Pinpoint the cell where the given text exists, returning its (x, y) midpoint coordinate. 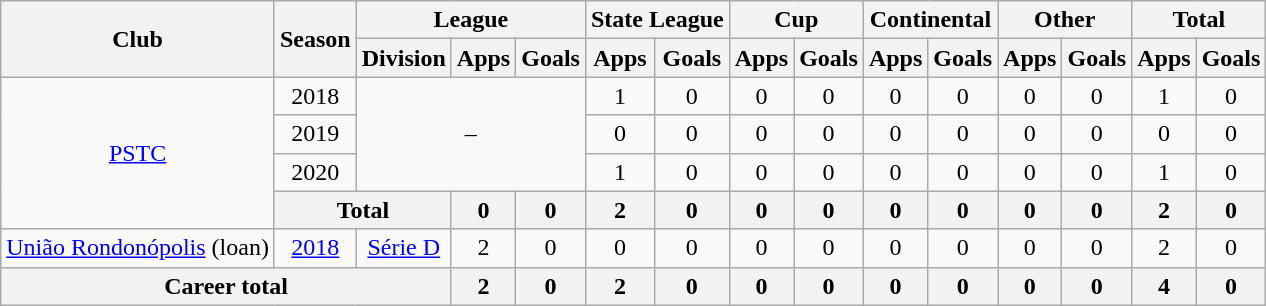
2020 (315, 172)
2019 (315, 134)
State League (657, 20)
Career total (226, 286)
Season (315, 39)
League (470, 20)
– (470, 134)
Other (1065, 20)
Cup (796, 20)
Série D (404, 248)
União Rondonópolis (loan) (138, 248)
4 (1164, 286)
Division (404, 58)
Continental (930, 20)
PSTC (138, 153)
Club (138, 39)
